Detect which cell encompasses the target text, then output its [x, y] center coordinate. 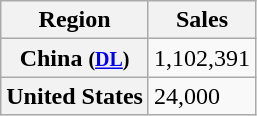
1,102,391 [202, 58]
24,000 [202, 96]
United States [75, 96]
Sales [202, 20]
Region [75, 20]
China (DL) [75, 58]
